Determine the [X, Y] coordinate at the center of the cell enclosing the given text.  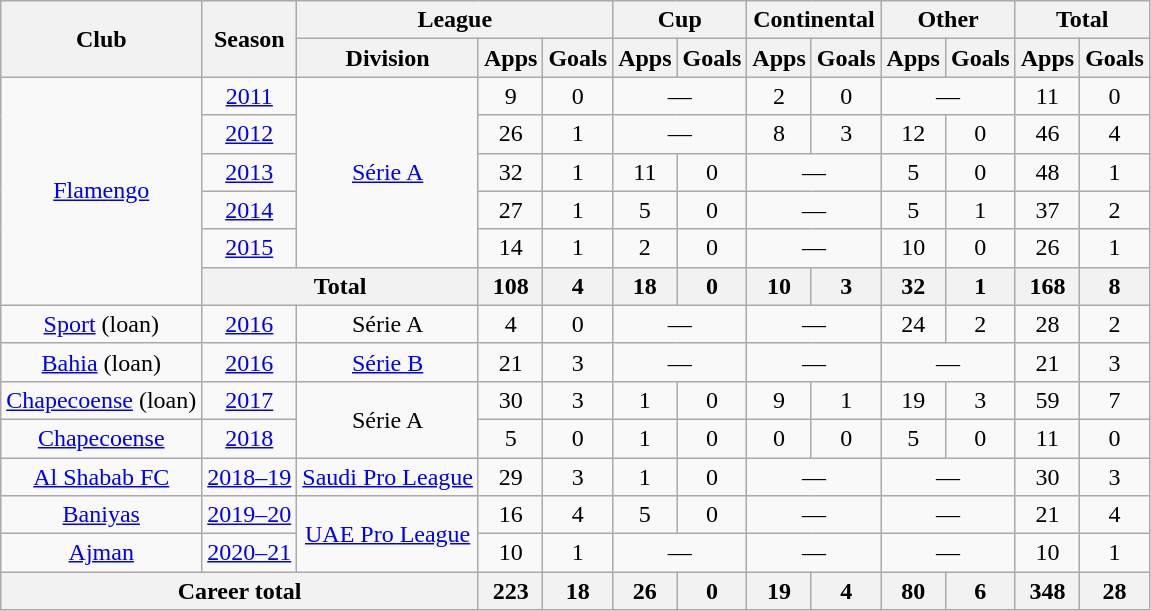
Chapecoense (loan) [102, 400]
Ajman [102, 553]
348 [1047, 591]
6 [980, 591]
223 [510, 591]
2019–20 [250, 515]
24 [913, 324]
Division [388, 58]
16 [510, 515]
Other [948, 20]
Baniyas [102, 515]
Série B [388, 362]
Saudi Pro League [388, 477]
12 [913, 134]
2015 [250, 248]
2011 [250, 96]
2012 [250, 134]
Season [250, 39]
Chapecoense [102, 438]
29 [510, 477]
2018–19 [250, 477]
Bahia (loan) [102, 362]
UAE Pro League [388, 534]
46 [1047, 134]
2018 [250, 438]
48 [1047, 172]
14 [510, 248]
2020–21 [250, 553]
59 [1047, 400]
Career total [240, 591]
108 [510, 286]
37 [1047, 210]
168 [1047, 286]
2017 [250, 400]
2013 [250, 172]
Club [102, 39]
Continental [814, 20]
League [455, 20]
27 [510, 210]
80 [913, 591]
Al Shabab FC [102, 477]
Cup [680, 20]
2014 [250, 210]
Flamengo [102, 191]
Sport (loan) [102, 324]
7 [1115, 400]
